Search for the cell housing the specified text and yield its (x, y) center coordinate. 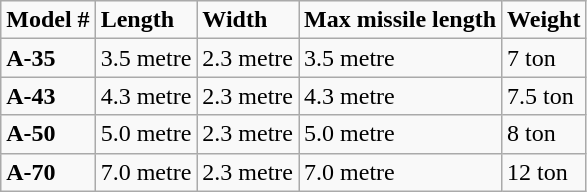
Weight (544, 20)
A-50 (48, 134)
7 ton (544, 58)
Model # (48, 20)
7.5 ton (544, 96)
A-70 (48, 172)
8 ton (544, 134)
A-35 (48, 58)
Max missile length (400, 20)
Width (248, 20)
Length (146, 20)
A-43 (48, 96)
12 ton (544, 172)
